Pinpoint the cell where the given text exists, returning its [x, y] midpoint coordinate. 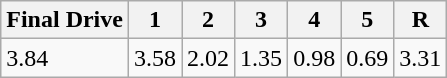
3.84 [65, 58]
2.02 [208, 58]
Final Drive [65, 20]
3.31 [420, 58]
0.69 [368, 58]
1 [154, 20]
3 [262, 20]
1.35 [262, 58]
2 [208, 20]
0.98 [314, 58]
4 [314, 20]
R [420, 20]
5 [368, 20]
3.58 [154, 58]
